Pinpoint the cell where the given text exists, returning its (x, y) midpoint coordinate. 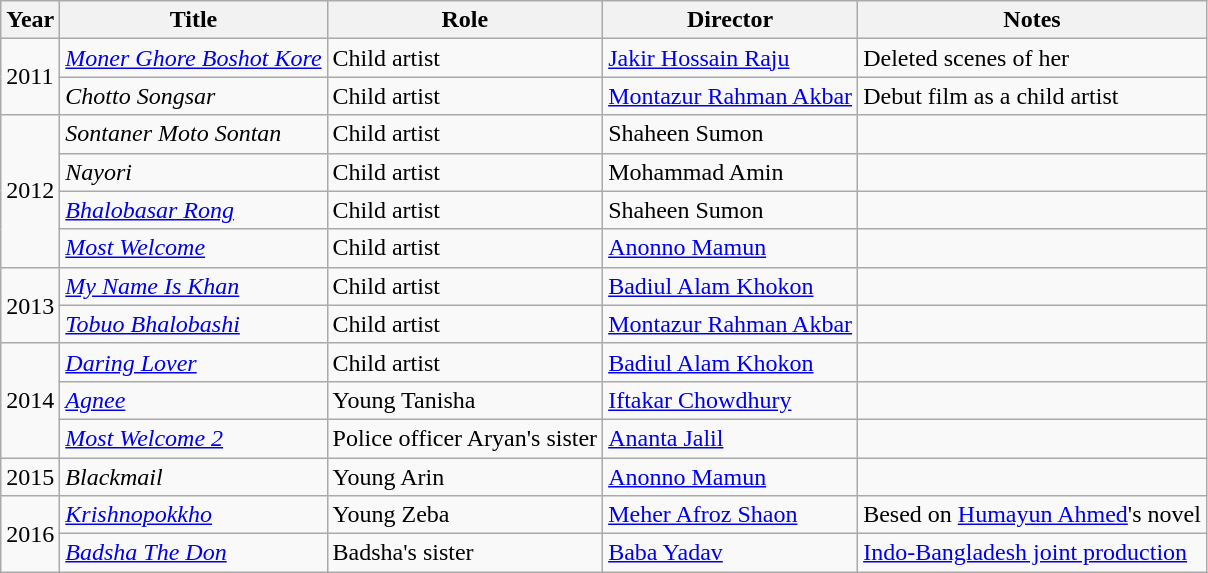
Debut film as a child artist (1032, 96)
Young Tanisha (465, 400)
2012 (30, 191)
Baba Yadav (730, 553)
Notes (1032, 20)
Iftakar Chowdhury (730, 400)
Badsha's sister (465, 553)
Deleted scenes of her (1032, 58)
Agnee (194, 400)
Most Welcome 2 (194, 438)
Young Arin (465, 477)
Meher Afroz Shaon (730, 515)
Chotto Songsar (194, 96)
Nayori (194, 172)
Title (194, 20)
Most Welcome (194, 248)
Jakir Hossain Raju (730, 58)
Police officer Aryan's sister (465, 438)
Director (730, 20)
Role (465, 20)
Indo-Bangladesh joint production (1032, 553)
Sontaner Moto Sontan (194, 134)
Besed on Humayun Ahmed's novel (1032, 515)
Krishnopokkho (194, 515)
Year (30, 20)
Blackmail (194, 477)
2014 (30, 400)
2013 (30, 305)
Tobuo Bhalobashi (194, 324)
Daring Lover (194, 362)
Moner Ghore Boshot Kore (194, 58)
2016 (30, 534)
Badsha The Don (194, 553)
Bhalobasar Rong (194, 210)
2011 (30, 77)
Young Zeba (465, 515)
Ananta Jalil (730, 438)
My Name Is Khan (194, 286)
Mohammad Amin (730, 172)
2015 (30, 477)
